From the cell containing the given text, extract its center point as (x, y) coordinate. 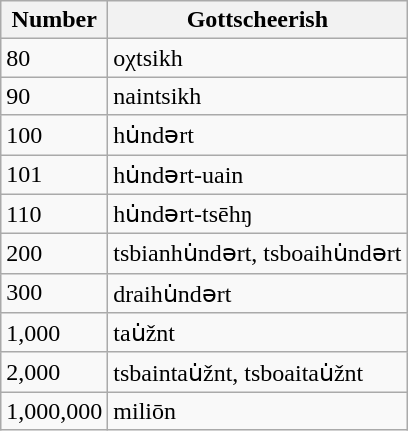
2,000 (54, 372)
draihu̇ndərt (258, 293)
hu̇ndərt (258, 135)
90 (54, 96)
Number (54, 20)
hu̇ndərt-tsēhŋ (258, 214)
Gottscheerish (258, 20)
100 (54, 135)
1,000,000 (54, 411)
tsbaintau̇žnt, tsboaitau̇žnt (258, 372)
oχtsikh (258, 58)
110 (54, 214)
tsbianhu̇ndərt, tsboaihu̇ndərt (258, 254)
80 (54, 58)
miliōn (258, 411)
300 (54, 293)
101 (54, 174)
1,000 (54, 333)
200 (54, 254)
tau̇žnt (258, 333)
naintsikh (258, 96)
hu̇ndərt-uain (258, 174)
